Return [X, Y] of the center of cell containing provided text 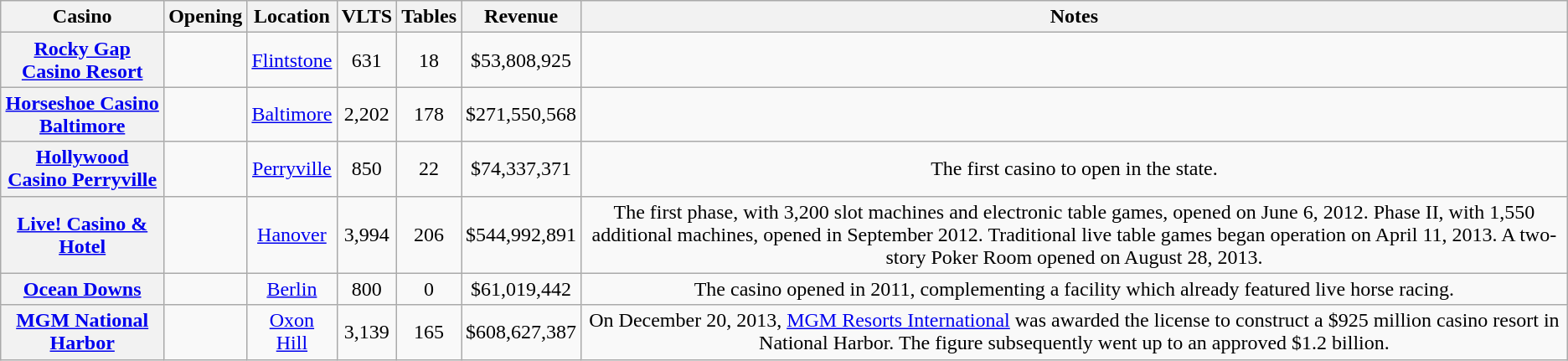
$74,337,371 [521, 169]
Flintstone [291, 60]
$53,808,925 [521, 60]
Location [291, 17]
Baltimore [291, 114]
800 [367, 289]
$271,550,568 [521, 114]
3,139 [367, 332]
The casino opened in 2011, complementing a facility which already featured live horse racing. [1075, 289]
Rocky Gap Casino Resort [82, 60]
850 [367, 169]
Casino [82, 17]
The first casino to open in the state. [1075, 169]
MGM National Harbor [82, 332]
$544,992,891 [521, 235]
Oxon Hill [291, 332]
206 [429, 235]
3,994 [367, 235]
178 [429, 114]
Hanover [291, 235]
Notes [1075, 17]
Horseshoe Casino Baltimore [82, 114]
$608,627,387 [521, 332]
VLTS [367, 17]
Tables [429, 17]
Hollywood Casino Perryville [82, 169]
2,202 [367, 114]
18 [429, 60]
Perryville [291, 169]
$61,019,442 [521, 289]
631 [367, 60]
0 [429, 289]
Revenue [521, 17]
Ocean Downs [82, 289]
Berlin [291, 289]
Opening [206, 17]
165 [429, 332]
22 [429, 169]
Live! Casino & Hotel [82, 235]
